For the text-containing cell, return its midpoint in [x, y] coordinate format. 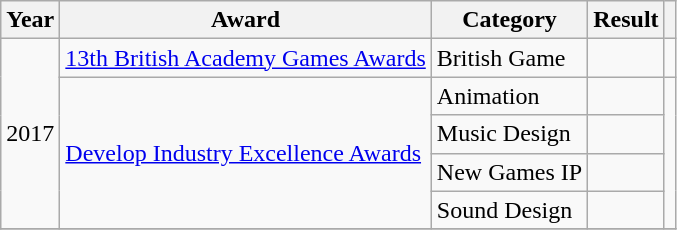
Music Design [509, 134]
2017 [30, 134]
13th British Academy Games Awards [246, 58]
British Game [509, 58]
Year [30, 20]
Award [246, 20]
Result [626, 20]
New Games IP [509, 172]
Category [509, 20]
Develop Industry Excellence Awards [246, 153]
Sound Design [509, 210]
Animation [509, 96]
